Pinpoint the cell where the given text exists, returning its [x, y] midpoint coordinate. 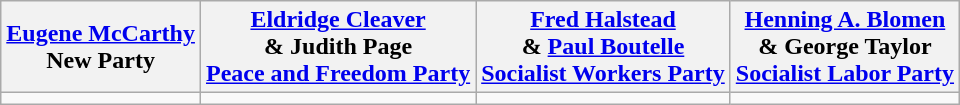
Eugene McCarthyNew Party [101, 47]
Fred Halstead & Paul BoutelleSocialist Workers Party [604, 47]
Eldridge Cleaver & Judith PagePeace and Freedom Party [338, 47]
Henning A. Blomen & George TaylorSocialist Labor Party [844, 47]
